Find where the given text appears and provide that cell's center as (X, Y) coordinate. 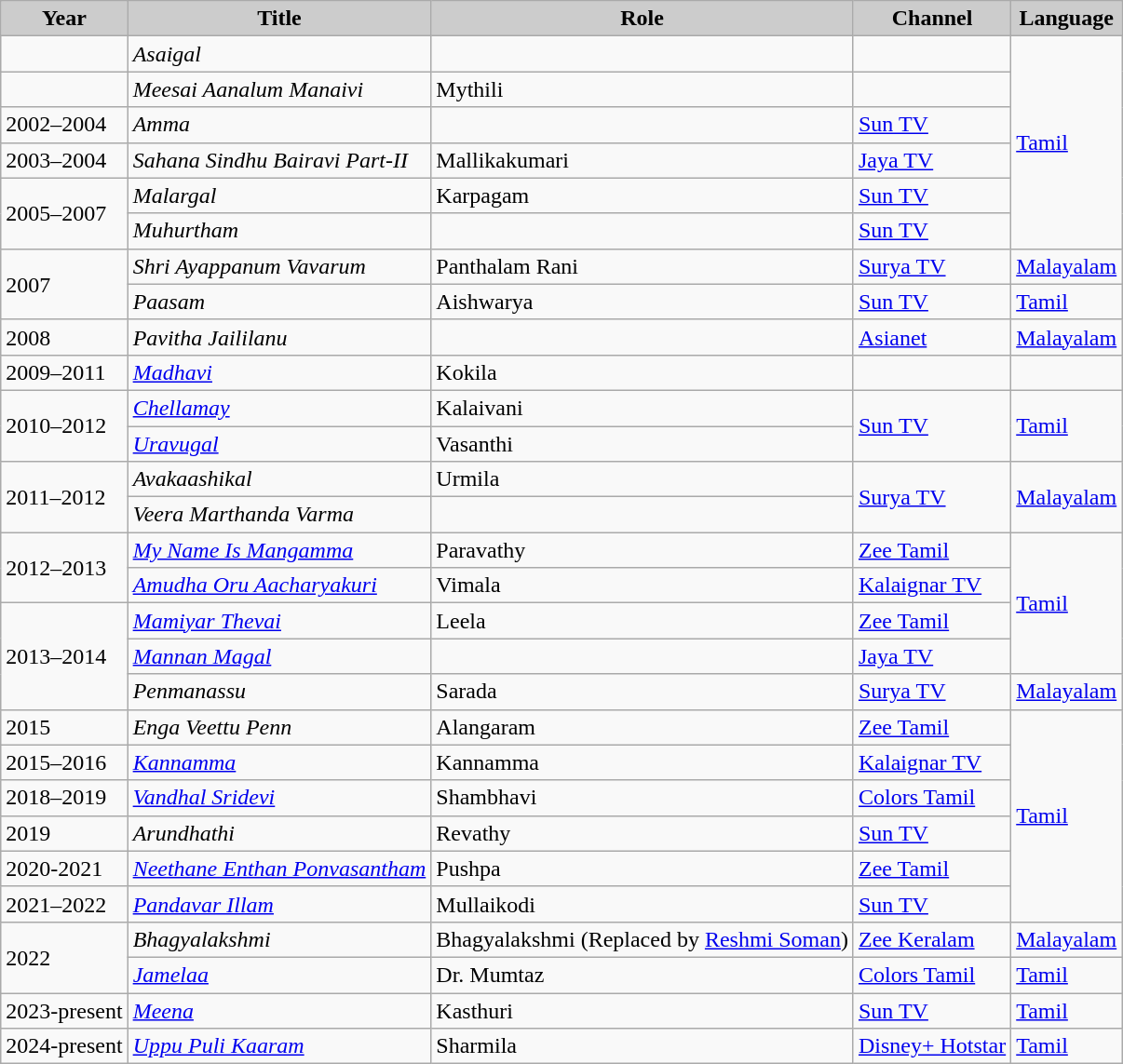
Kasthuri (643, 1010)
Sharmila (643, 1046)
Veera Marthanda Varma (279, 515)
Neethane Enthan Ponvasantham (279, 869)
Bhagyalakshmi (279, 939)
2007 (64, 284)
2002–2004 (64, 125)
Pandavar Illam (279, 904)
Asaigal (279, 54)
Year (64, 19)
Disney+ Hotstar (931, 1046)
Karpagam (643, 195)
Shambhavi (643, 798)
Meesai Aanalum Manaivi (279, 89)
My Name Is Mangamma (279, 550)
Role (643, 19)
Language (1067, 19)
2013–2014 (64, 656)
2018–2019 (64, 798)
Asianet (931, 337)
Uppu Puli Kaaram (279, 1046)
2008 (64, 337)
Jamelaa (279, 975)
2022 (64, 957)
Channel (931, 19)
Madhavi (279, 372)
2003–2004 (64, 160)
Sarada (643, 692)
Pushpa (643, 869)
Shri Ayappanum Vavarum (279, 266)
Mamiyar Thevai (279, 621)
Malargal (279, 195)
Enga Veettu Penn (279, 727)
Meena (279, 1010)
Aishwarya (643, 302)
Mallikakumari (643, 160)
2012–2013 (64, 568)
Bhagyalakshmi (Replaced by Reshmi Soman) (643, 939)
Arundhathi (279, 833)
2010–2012 (64, 425)
Urmila (643, 479)
Vasanthi (643, 444)
Avakaashikal (279, 479)
Paasam (279, 302)
Mannan Magal (279, 656)
2011–2012 (64, 497)
Kokila (643, 372)
2021–2022 (64, 904)
Chellamay (279, 408)
Vimala (643, 586)
2020-2021 (64, 869)
Uravugal (279, 444)
2015–2016 (64, 762)
Paravathy (643, 550)
Revathy (643, 833)
Sahana Sindhu Bairavi Part-II (279, 160)
Mythili (643, 89)
2005–2007 (64, 213)
Penmanassu (279, 692)
Pavitha Jaililanu (279, 337)
2023-present (64, 1010)
Amma (279, 125)
Title (279, 19)
Dr. Mumtaz (643, 975)
Vandhal Sridevi (279, 798)
2015 (64, 727)
Zee Keralam (931, 939)
2019 (64, 833)
Mullaikodi (643, 904)
2009–2011 (64, 372)
Amudha Oru Aacharyakuri (279, 586)
Kalaivani (643, 408)
Leela (643, 621)
2024-present (64, 1046)
Alangaram (643, 727)
Panthalam Rani (643, 266)
Muhurtham (279, 231)
